Locate the cell with the specified text and output its [X, Y] center coordinate. 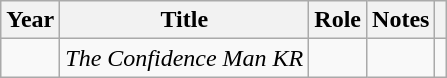
Year [30, 20]
The Confidence Man KR [184, 58]
Role [338, 20]
Notes [401, 20]
Title [184, 20]
